Pinpoint the cell where the given text exists, returning its [X, Y] midpoint coordinate. 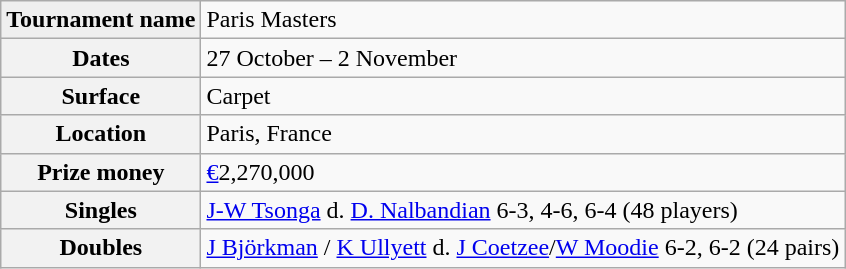
Surface [101, 96]
Location [101, 134]
Carpet [523, 96]
Paris, France [523, 134]
J-W Tsonga d. D. Nalbandian 6-3, 4-6, 6-4 (48 players) [523, 210]
27 October – 2 November [523, 58]
Tournament name [101, 20]
Dates [101, 58]
Paris Masters [523, 20]
Prize money [101, 172]
Doubles [101, 248]
J Björkman / K Ullyett d. J Coetzee/W Moodie 6-2, 6-2 (24 pairs) [523, 248]
€2,270,000 [523, 172]
Singles [101, 210]
